Provide the [x, y] coordinate of the cell's center where the given text is located.  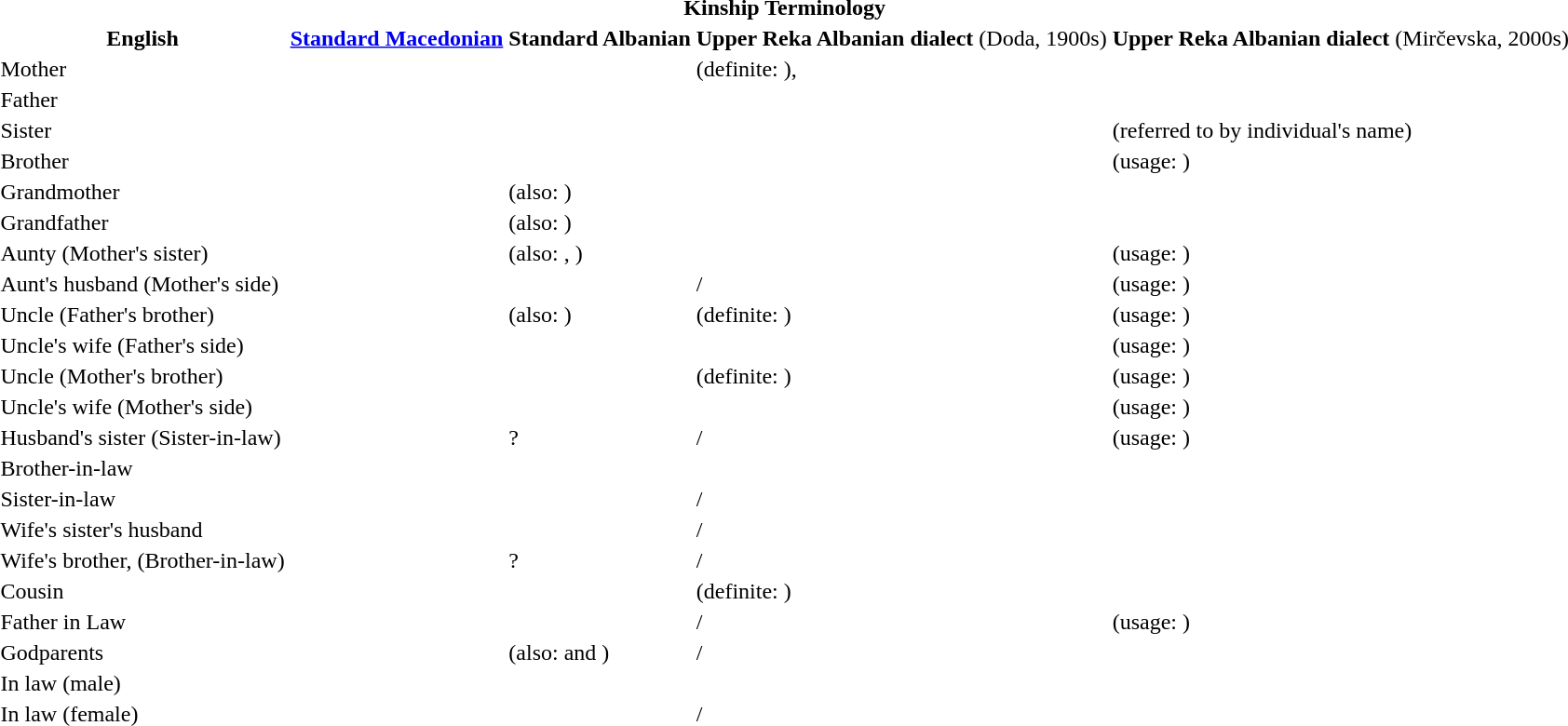
Standard Macedonian [397, 38]
(also: , ) [600, 253]
(definite: ), [901, 69]
(also: and ) [600, 652]
Standard Albanian [600, 38]
Upper Reka Albanian dialect (Doda, 1900s) [901, 38]
